Detect which cell encompasses the target text, then output its (x, y) center coordinate. 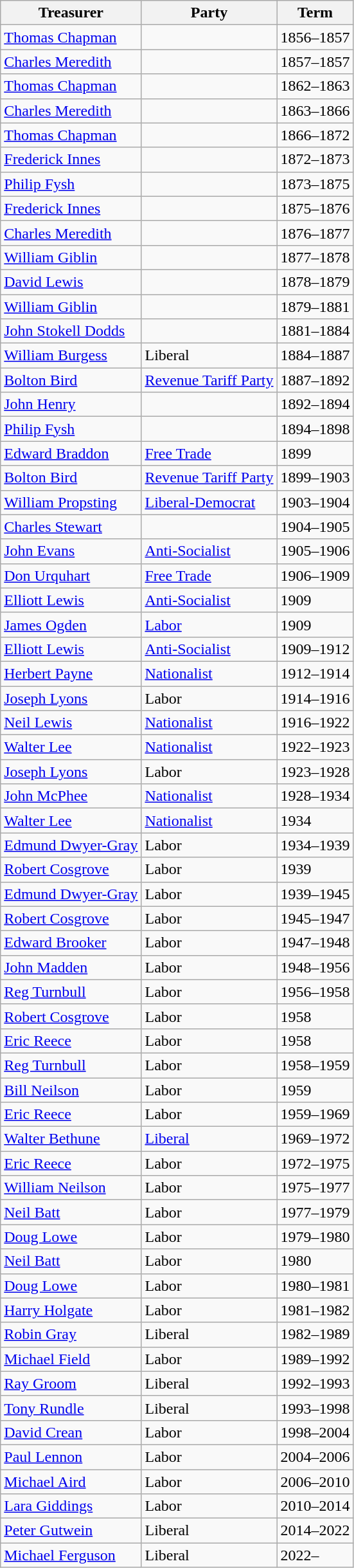
Michael Field (71, 1359)
John Madden (71, 967)
1892–1894 (315, 405)
1875–1876 (315, 208)
William Propsting (71, 502)
1912–1914 (315, 673)
David Crean (71, 1432)
David Lewis (71, 282)
Don Urquhart (71, 576)
1866–1872 (315, 135)
1857–1857 (315, 62)
1998–2004 (315, 1432)
1977–1979 (315, 1212)
2004–2006 (315, 1457)
1989–1992 (315, 1359)
Robin Gray (71, 1335)
1884–1887 (315, 356)
1879–1881 (315, 307)
1979–1980 (315, 1237)
1909–1912 (315, 649)
Charles Stewart (71, 527)
1969–1972 (315, 1139)
1975–1977 (315, 1188)
John McPhee (71, 796)
Edward Braddon (71, 453)
1939 (315, 870)
Ray Groom (71, 1383)
1887–1892 (315, 380)
1905–1906 (315, 551)
1934–1939 (315, 845)
Term (315, 13)
1945–1947 (315, 918)
1939–1945 (315, 894)
1916–1922 (315, 723)
Michael Ferguson (71, 1555)
1972–1975 (315, 1163)
2010–2014 (315, 1506)
1894–1898 (315, 429)
1877–1878 (315, 257)
Lara Giddings (71, 1506)
1856–1857 (315, 37)
1959 (315, 1090)
1878–1879 (315, 282)
William Burgess (71, 356)
1956–1958 (315, 992)
Paul Lennon (71, 1457)
Treasurer (71, 13)
1876–1877 (315, 233)
1903–1904 (315, 502)
1948–1956 (315, 967)
1928–1934 (315, 796)
Walter Bethune (71, 1139)
Harry Holgate (71, 1310)
1947–1948 (315, 943)
1958–1959 (315, 1065)
Neil Lewis (71, 723)
1899–1903 (315, 478)
1906–1909 (315, 576)
1863–1866 (315, 111)
Michael Aird (71, 1481)
1873–1875 (315, 184)
William Neilson (71, 1188)
James Ogden (71, 624)
1992–1993 (315, 1383)
1923–1928 (315, 772)
Tony Rundle (71, 1408)
1982–1989 (315, 1335)
Herbert Payne (71, 673)
2006–2010 (315, 1481)
John Henry (71, 405)
1959–1969 (315, 1115)
1899 (315, 453)
1872–1873 (315, 160)
Peter Gutwein (71, 1531)
Edward Brooker (71, 943)
1980 (315, 1261)
1981–1982 (315, 1310)
2022– (315, 1555)
1980–1981 (315, 1286)
2014–2022 (315, 1531)
1993–1998 (315, 1408)
John Evans (71, 551)
John Stokell Dodds (71, 331)
Party (209, 13)
1862–1863 (315, 86)
1922–1923 (315, 747)
1904–1905 (315, 527)
1881–1884 (315, 331)
Bill Neilson (71, 1090)
Liberal-Democrat (209, 502)
1934 (315, 821)
1914–1916 (315, 698)
